Extract the [X, Y] coordinate from the center of the cell holding the provided text.  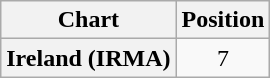
Position [223, 20]
Ireland (IRMA) [88, 58]
7 [223, 58]
Chart [88, 20]
